Extract the [X, Y] coordinate from the center of the cell holding the provided text.  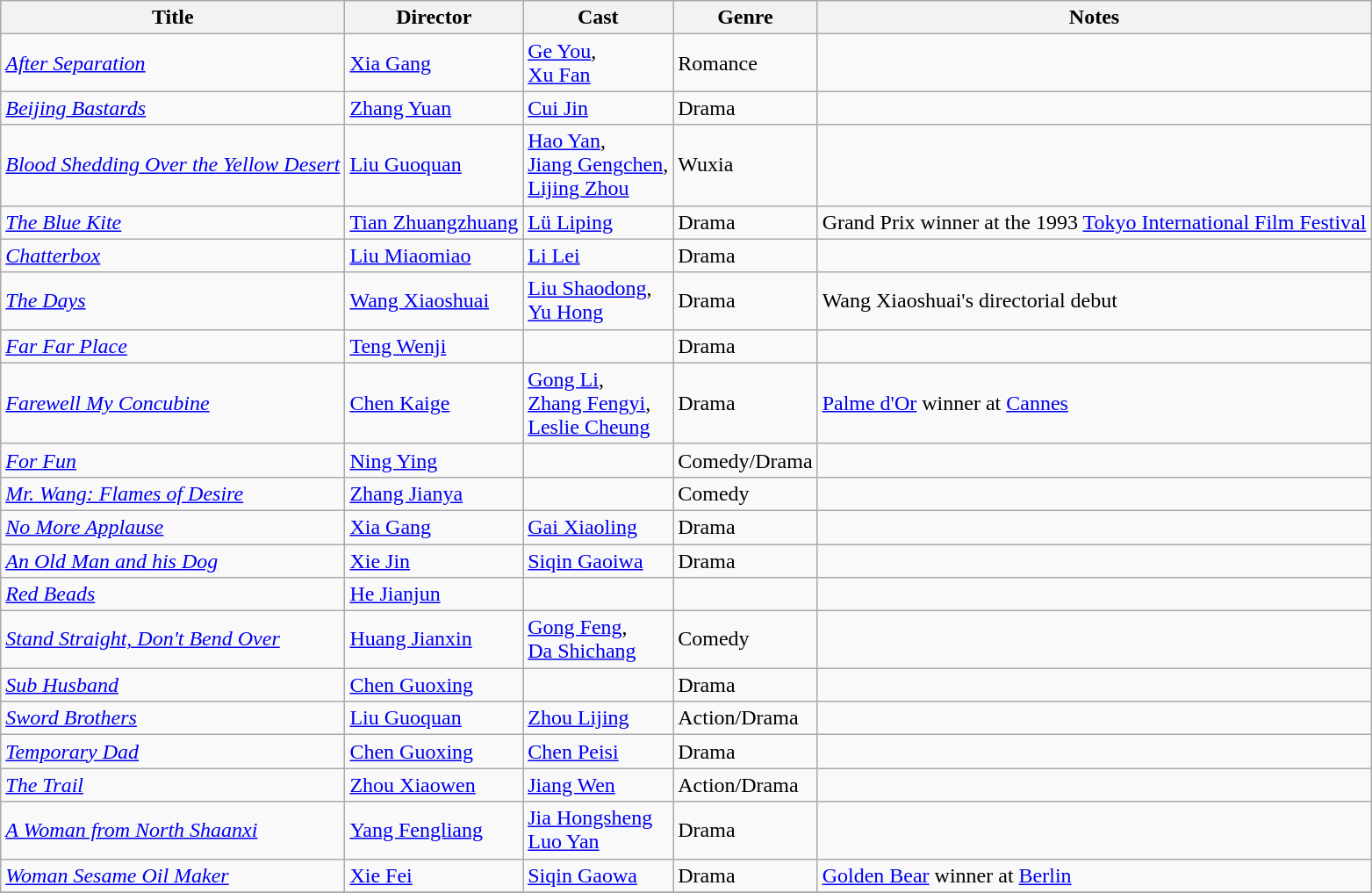
Wang Xiaoshuai's directorial debut [1094, 300]
Xie Fei [434, 875]
Chen Kaige [434, 403]
Li Lei [599, 256]
Zhang Yuan [434, 108]
Far Far Place [173, 346]
Chatterbox [173, 256]
Gong Feng,Da Shichang [599, 639]
Huang Jianxin [434, 639]
Cast [599, 18]
Jia HongshengLuo Yan [599, 831]
A Woman from North Shaanxi [173, 831]
Lü Liping [599, 222]
Xie Jin [434, 561]
Jiang Wen [599, 785]
Comedy/Drama [745, 460]
Wang Xiaoshuai [434, 300]
Blood Shedding Over the Yellow Desert [173, 165]
Romance [745, 63]
Red Beads [173, 594]
No More Applause [173, 527]
Gai Xiaoling [599, 527]
Mr. Wang: Flames of Desire [173, 493]
Palme d'Or winner at Cannes [1094, 403]
Wuxia [745, 165]
Cui Jin [599, 108]
For Fun [173, 460]
Title [173, 18]
He Jianjun [434, 594]
Director [434, 18]
Teng Wenji [434, 346]
Siqin Gaoiwa [599, 561]
An Old Man and his Dog [173, 561]
Liu Miaomiao [434, 256]
Yang Fengliang [434, 831]
Ge You,Xu Fan [599, 63]
Temporary Dad [173, 752]
Zhou Lijing [599, 718]
Beijing Bastards [173, 108]
After Separation [173, 63]
Chen Peisi [599, 752]
Golden Bear winner at Berlin [1094, 875]
Zhang Jianya [434, 493]
Ning Ying [434, 460]
Sword Brothers [173, 718]
Tian Zhuangzhuang [434, 222]
Sub Husband [173, 685]
Notes [1094, 18]
Liu Shaodong,Yu Hong [599, 300]
Farewell My Concubine [173, 403]
Grand Prix winner at the 1993 Tokyo International Film Festival [1094, 222]
Gong Li,Zhang Fengyi,Leslie Cheung [599, 403]
Zhou Xiaowen [434, 785]
Stand Straight, Don't Bend Over [173, 639]
Siqin Gaowa [599, 875]
The Days [173, 300]
The Trail [173, 785]
Genre [745, 18]
Hao Yan,Jiang Gengchen,Lijing Zhou [599, 165]
Woman Sesame Oil Maker [173, 875]
The Blue Kite [173, 222]
